Identify which cell holds the provided text, then report its [x, y] central coordinate. 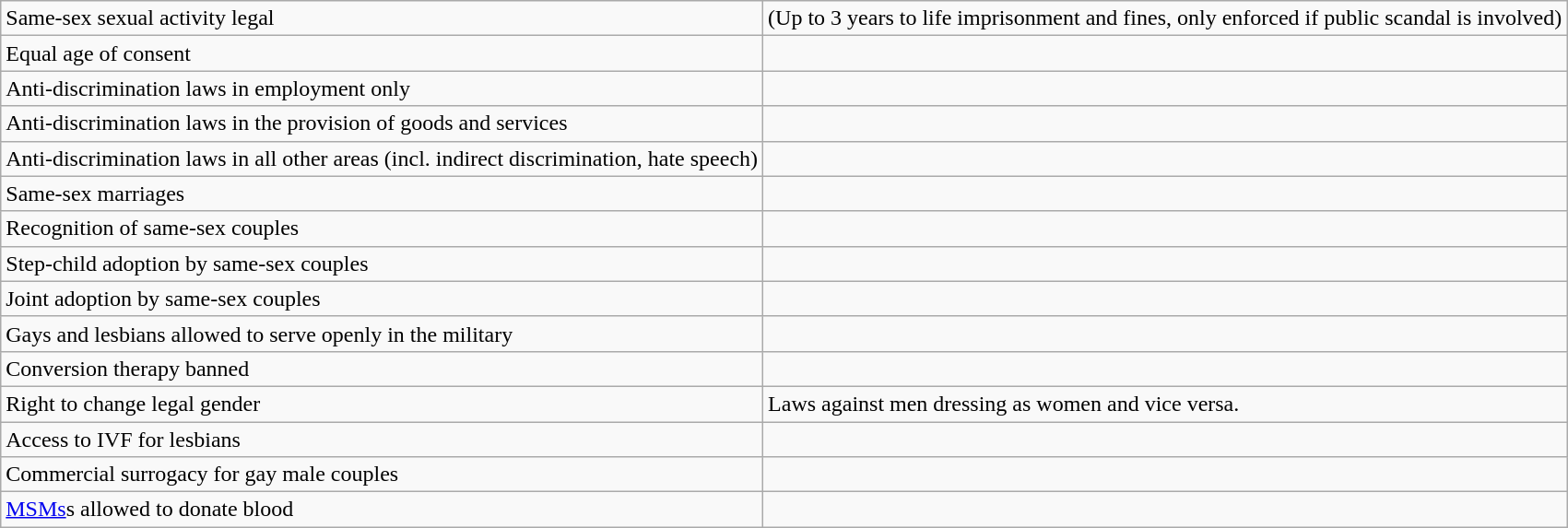
Commercial surrogacy for gay male couples [382, 475]
Laws against men dressing as women and vice versa. [1165, 404]
Joint adoption by same-sex couples [382, 299]
Conversion therapy banned [382, 369]
Right to change legal gender [382, 404]
Anti-discrimination laws in the provision of goods and services [382, 123]
Gays and lesbians allowed to serve openly in the military [382, 334]
Equal age of consent [382, 53]
Anti-discrimination laws in employment only [382, 88]
Same-sex marriages [382, 194]
Access to IVF for lesbians [382, 440]
Step-child adoption by same-sex couples [382, 264]
Same-sex sexual activity legal [382, 18]
Recognition of same-sex couples [382, 229]
Anti-discrimination laws in all other areas (incl. indirect discrimination, hate speech) [382, 158]
MSMss allowed to donate blood [382, 510]
(Up to 3 years to life imprisonment and fines, only enforced if public scandal is involved) [1165, 18]
